From the cell containing the given text, extract its center point as [X, Y] coordinate. 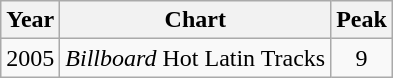
Peak [362, 20]
9 [362, 58]
2005 [30, 58]
Billboard Hot Latin Tracks [196, 58]
Chart [196, 20]
Year [30, 20]
